Pinpoint the cell where the given text exists, returning its [X, Y] midpoint coordinate. 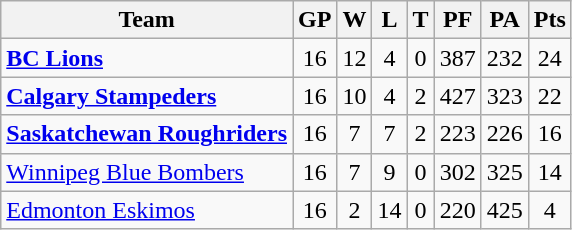
425 [504, 210]
325 [504, 172]
Saskatchewan Roughriders [147, 134]
387 [458, 58]
427 [458, 96]
232 [504, 58]
9 [390, 172]
T [420, 20]
Pts [550, 20]
Team [147, 20]
GP [315, 20]
302 [458, 172]
323 [504, 96]
226 [504, 134]
Calgary Stampeders [147, 96]
PA [504, 20]
223 [458, 134]
10 [354, 96]
W [354, 20]
Edmonton Eskimos [147, 210]
L [390, 20]
220 [458, 210]
12 [354, 58]
Winnipeg Blue Bombers [147, 172]
PF [458, 20]
22 [550, 96]
24 [550, 58]
BC Lions [147, 58]
